Provide the (x, y) coordinate of the cell's center where the given text is located.  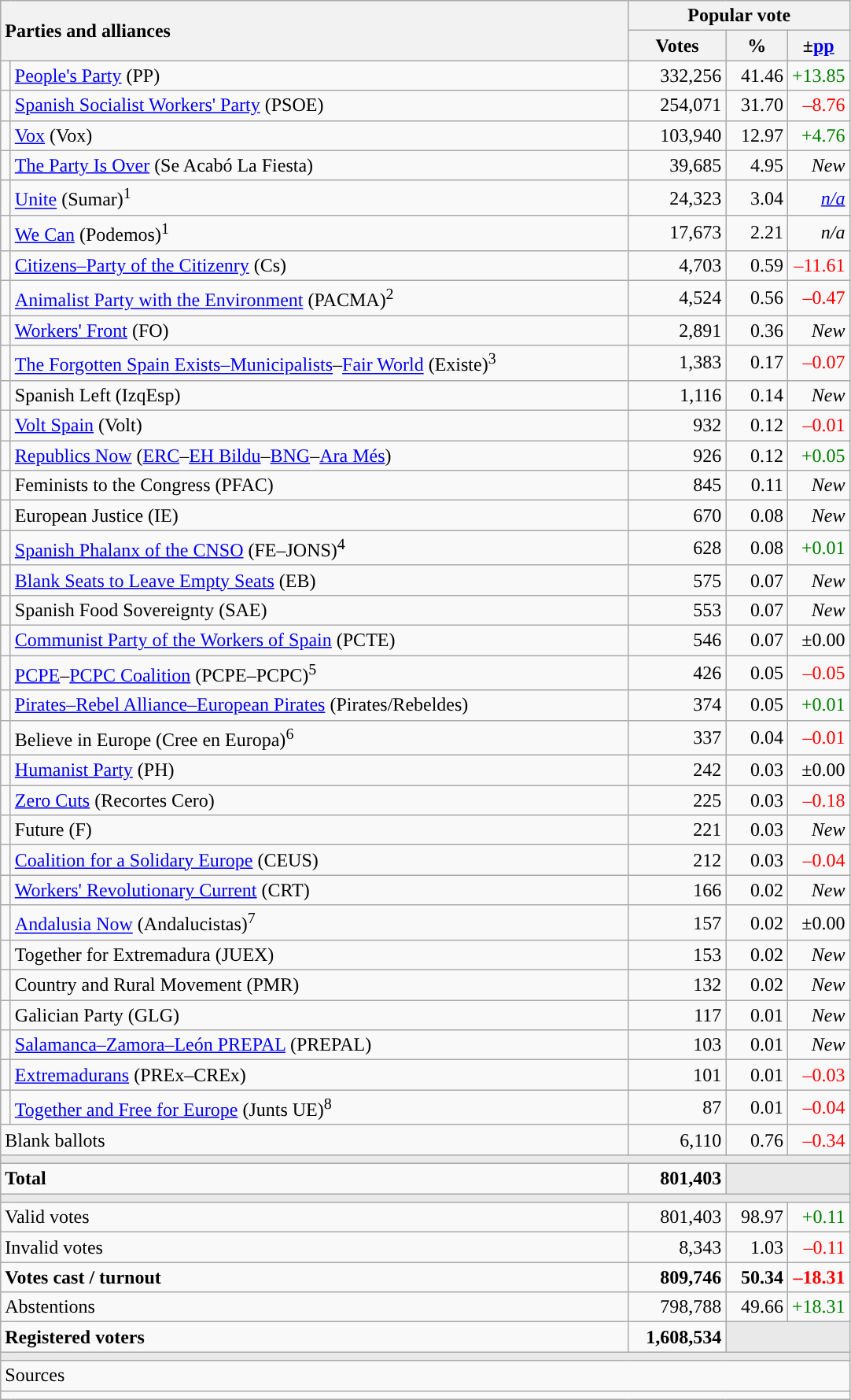
Votes (677, 46)
87 (677, 1108)
0.04 (757, 738)
546 (677, 640)
2,891 (677, 331)
17,673 (677, 233)
0.59 (757, 265)
PCPE–PCPC Coalition (PCPE–PCPC)5 (319, 674)
Future (F) (319, 830)
–18.31 (818, 1277)
4,703 (677, 265)
932 (677, 426)
8,343 (677, 1247)
Feminists to the Congress (PFAC) (319, 486)
+18.31 (818, 1307)
50.34 (757, 1277)
49.66 (757, 1307)
Together and Free for Europe (Junts UE)8 (319, 1108)
Country and Rural Movement (PMR) (319, 985)
Abstentions (315, 1307)
132 (677, 985)
Humanist Party (PH) (319, 770)
Votes cast / turnout (315, 1277)
166 (677, 890)
Parties and alliances (315, 31)
Galician Party (GLG) (319, 1015)
Spanish Left (IzqEsp) (319, 395)
103 (677, 1045)
Workers' Revolutionary Current (CRT) (319, 890)
4,524 (677, 297)
153 (677, 955)
Citizens–Party of the Citizenry (Cs) (319, 265)
Republics Now (ERC–EH Bildu–BNG–Ara Més) (319, 456)
0.11 (757, 486)
–0.34 (818, 1140)
31.70 (757, 105)
157 (677, 922)
0.36 (757, 331)
The Forgotten Spain Exists–Municipalists–Fair World (Existe)3 (319, 364)
2.21 (757, 233)
–0.47 (818, 297)
1,116 (677, 395)
European Justice (IE) (319, 515)
0.56 (757, 297)
People's Party (PP) (319, 76)
Unite (Sumar)1 (319, 198)
–0.18 (818, 800)
Together for Extremadura (JUEX) (319, 955)
670 (677, 515)
Sources (425, 1376)
0.76 (757, 1140)
Extremadurans (PREx–CREx) (319, 1075)
41.46 (757, 76)
254,071 (677, 105)
–11.61 (818, 265)
Communist Party of the Workers of Spain (PCTE) (319, 640)
332,256 (677, 76)
Spanish Food Sovereignty (SAE) (319, 610)
212 (677, 860)
–0.07 (818, 364)
+0.11 (818, 1217)
0.17 (757, 364)
Registered voters (315, 1337)
101 (677, 1075)
4.95 (757, 165)
Total (315, 1179)
–0.11 (818, 1247)
Coalition for a Solidary Europe (CEUS) (319, 860)
1.03 (757, 1247)
–0.03 (818, 1075)
Salamanca–Zamora–León PREPAL (PREPAL) (319, 1045)
0.14 (757, 395)
103,940 (677, 135)
+0.05 (818, 456)
+4.76 (818, 135)
98.97 (757, 1217)
575 (677, 580)
12.97 (757, 135)
845 (677, 486)
Zero Cuts (Recortes Cero) (319, 800)
Blank Seats to Leave Empty Seats (EB) (319, 580)
+13.85 (818, 76)
24,323 (677, 198)
–0.05 (818, 674)
242 (677, 770)
% (757, 46)
Vox (Vox) (319, 135)
Blank ballots (315, 1140)
628 (677, 548)
221 (677, 830)
Pirates–Rebel Alliance–European Pirates (Pirates/Rebeldes) (319, 705)
1,608,534 (677, 1337)
±pp (818, 46)
Spanish Socialist Workers' Party (PSOE) (319, 105)
926 (677, 456)
225 (677, 800)
–8.76 (818, 105)
The Party Is Over (Se Acabó La Fiesta) (319, 165)
Spanish Phalanx of the CNSO (FE–JONS)4 (319, 548)
Invalid votes (315, 1247)
Believe in Europe (Cree en Europa)6 (319, 738)
337 (677, 738)
426 (677, 674)
374 (677, 705)
39,685 (677, 165)
Andalusia Now (Andalucistas)7 (319, 922)
Popular vote (739, 16)
Valid votes (315, 1217)
We Can (Podemos)1 (319, 233)
553 (677, 610)
117 (677, 1015)
809,746 (677, 1277)
3.04 (757, 198)
Workers' Front (FO) (319, 331)
Volt Spain (Volt) (319, 426)
6,110 (677, 1140)
Animalist Party with the Environment (PACMA)2 (319, 297)
798,788 (677, 1307)
1,383 (677, 364)
